Detect which cell encompasses the target text, then output its (X, Y) center coordinate. 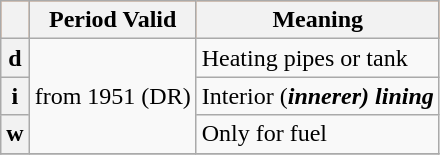
i (15, 96)
d (15, 58)
Interior (innerer) lining (318, 96)
Only for fuel (318, 134)
Meaning (318, 20)
Period Valid (112, 20)
w (15, 134)
from 1951 (DR) (112, 96)
Heating pipes or tank (318, 58)
